Return the [x, y] coordinate for the center point of the cell that contains the specified text.  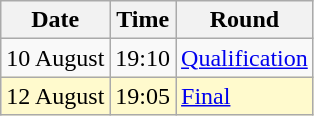
10 August [56, 58]
Round [245, 20]
12 August [56, 96]
Time [143, 20]
19:05 [143, 96]
Date [56, 20]
19:10 [143, 58]
Qualification [245, 58]
Final [245, 96]
